From the cell containing the given text, extract its center point as (X, Y) coordinate. 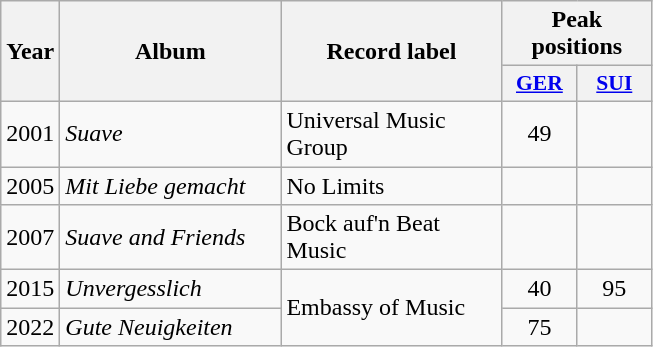
95 (614, 289)
Record label (392, 52)
Unvergesslich (170, 289)
GER (540, 84)
Universal Music Group (392, 134)
40 (540, 289)
2005 (30, 185)
Album (170, 52)
Year (30, 52)
2022 (30, 327)
No Limits (392, 185)
SUI (614, 84)
Embassy of Music (392, 308)
Gute Neuigkeiten (170, 327)
49 (540, 134)
Bock auf'n Beat Music (392, 238)
Suave (170, 134)
2001 (30, 134)
Mit Liebe gemacht (170, 185)
Suave and Friends (170, 238)
2007 (30, 238)
Peak positions (577, 34)
75 (540, 327)
2015 (30, 289)
